For the text-containing cell, return its midpoint in (x, y) coordinate format. 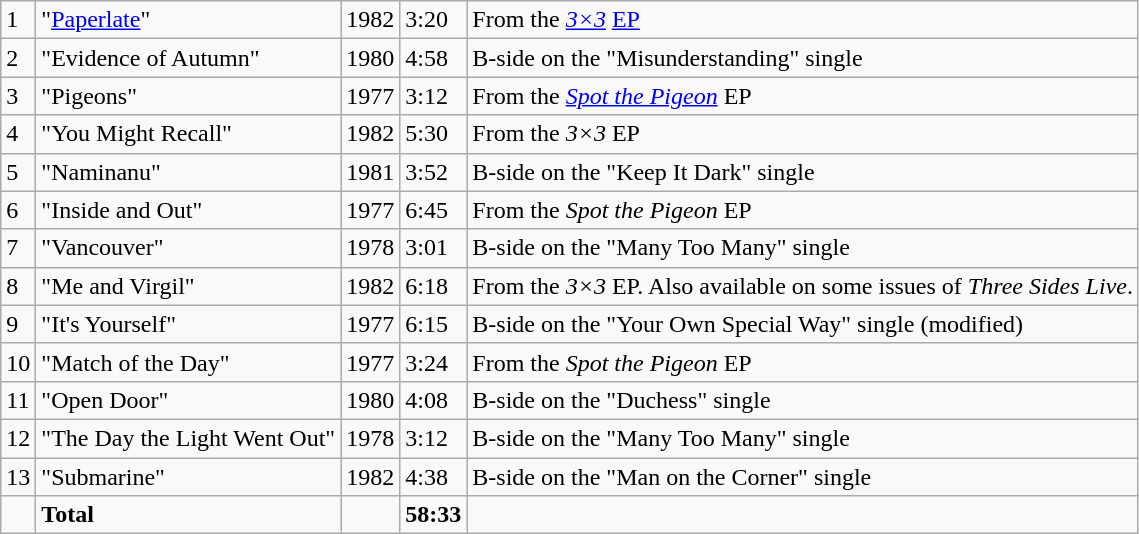
4 (18, 134)
"Open Door" (188, 400)
5 (18, 172)
7 (18, 248)
5:30 (434, 134)
6 (18, 210)
11 (18, 400)
10 (18, 362)
9 (18, 324)
From the 3×3 EP. Also available on some issues of Three Sides Live. (803, 286)
8 (18, 286)
"The Day the Light Went Out" (188, 438)
B-side on the "Misunderstanding" single (803, 58)
3:01 (434, 248)
"You Might Recall" (188, 134)
"Match of the Day" (188, 362)
3:52 (434, 172)
"Inside and Out" (188, 210)
"Pigeons" (188, 96)
B-side on the "Keep It Dark" single (803, 172)
"Me and Virgil" (188, 286)
"Paperlate" (188, 20)
"It's Yourself" (188, 324)
B-side on the "Man on the Corner" single (803, 477)
"Submarine" (188, 477)
1981 (370, 172)
6:15 (434, 324)
"Vancouver" (188, 248)
3 (18, 96)
12 (18, 438)
B-side on the "Duchess" single (803, 400)
13 (18, 477)
B-side on the "Your Own Special Way" single (modified) (803, 324)
3:24 (434, 362)
"Naminanu" (188, 172)
4:38 (434, 477)
3:20 (434, 20)
2 (18, 58)
"Evidence of Autumn" (188, 58)
6:45 (434, 210)
4:08 (434, 400)
58:33 (434, 515)
4:58 (434, 58)
6:18 (434, 286)
Total (188, 515)
1 (18, 20)
